Search for the cell housing the specified text and yield its [X, Y] center coordinate. 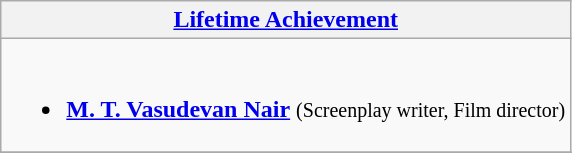
Lifetime Achievement [286, 20]
M. T. Vasudevan Nair (Screenplay writer, Film director) [286, 96]
